Output the [X, Y] coordinate of the center of the cell containing the given text.  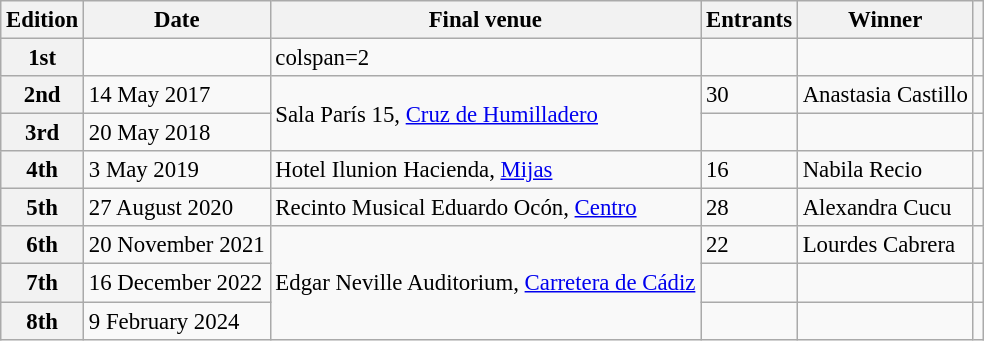
22 [750, 245]
4th [42, 170]
28 [750, 208]
2nd [42, 95]
Recinto Musical Eduardo Ocón, Centro [486, 208]
1st [42, 58]
27 August 2020 [177, 208]
16 December 2022 [177, 283]
Nabila Recio [885, 170]
colspan=2 [486, 58]
3rd [42, 133]
Sala París 15, Cruz de Humilladero [486, 114]
5th [42, 208]
16 [750, 170]
30 [750, 95]
9 February 2024 [177, 321]
Lourdes Cabrera [885, 245]
Edgar Neville Auditorium, Carretera de Cádiz [486, 282]
3 May 2019 [177, 170]
Hotel Ilunion Hacienda, Mijas [486, 170]
14 May 2017 [177, 95]
20 November 2021 [177, 245]
Final venue [486, 20]
Entrants [750, 20]
Edition [42, 20]
7th [42, 283]
6th [42, 245]
Date [177, 20]
Alexandra Cucu [885, 208]
8th [42, 321]
Winner [885, 20]
20 May 2018 [177, 133]
Anastasia Castillo [885, 95]
